For the text-containing cell, return its midpoint in (X, Y) coordinate format. 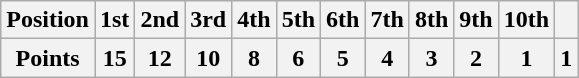
2nd (160, 20)
6th (343, 20)
9th (476, 20)
4th (254, 20)
10th (526, 20)
2 (476, 58)
12 (160, 58)
5th (298, 20)
4 (387, 58)
1st (114, 20)
8th (431, 20)
6 (298, 58)
10 (208, 58)
15 (114, 58)
3 (431, 58)
3rd (208, 20)
Position (48, 20)
7th (387, 20)
8 (254, 58)
Points (48, 58)
5 (343, 58)
